Provide the [X, Y] coordinate of the cell's center where the given text is located.  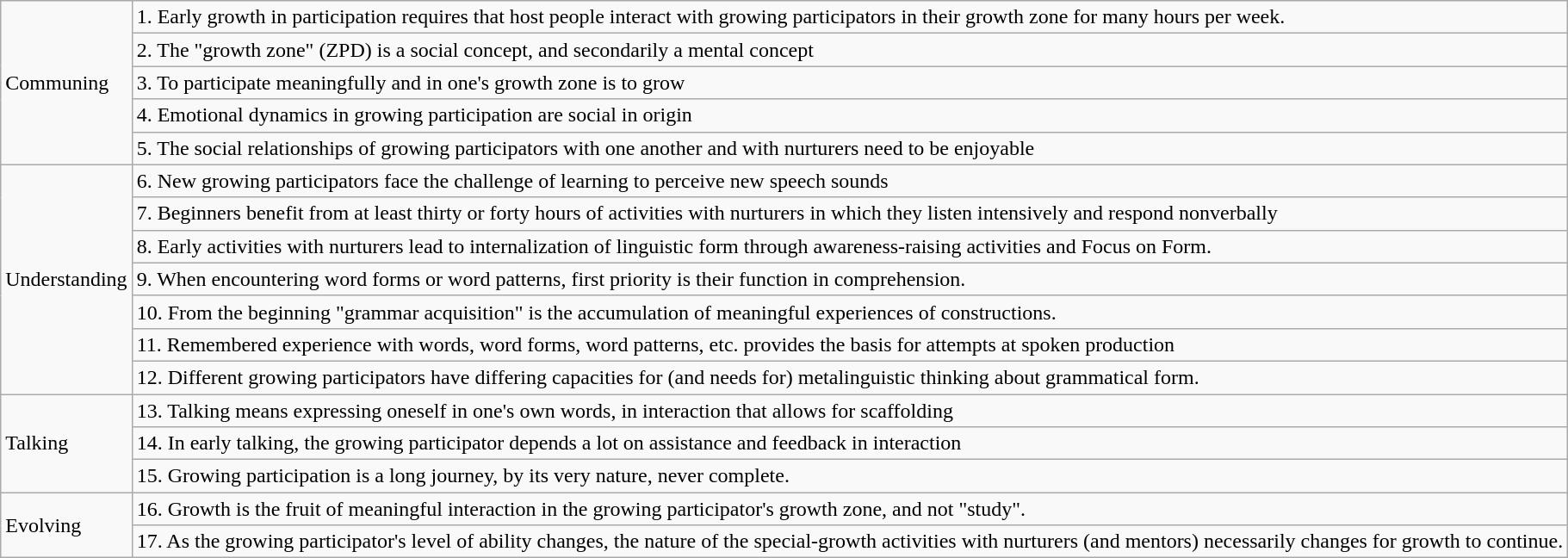
9. When encountering word forms or word patterns, first priority is their function in comprehension. [850, 279]
Evolving [66, 525]
15. Growing participation is a long journey, by its very nature, never complete. [850, 476]
7. Beginners benefit from at least thirty or forty hours of activities with nurturers in which they listen intensively and respond nonverbally [850, 214]
8. Early activities with nurturers lead to internalization of linguistic form through awareness-raising activities and Focus on Form. [850, 246]
1. Early growth in participation requires that host people interact with growing participators in their growth zone for many hours per week. [850, 17]
16. Growth is the fruit of meaningful interaction in the growing participator's growth zone, and not "study". [850, 509]
13. Talking means expressing oneself in one's own words, in interaction that allows for scaffolding [850, 411]
10. From the beginning "grammar acquisition" is the accumulation of meaningful experiences of constructions. [850, 312]
5. The social relationships of growing participators with one another and with nurturers need to be enjoyable [850, 148]
Talking [66, 443]
3. To participate meaningfully and in one's growth zone is to grow [850, 83]
2. The "growth zone" (ZPD) is a social concept, and secondarily a mental concept [850, 50]
14. In early talking, the growing participator depends a lot on assistance and feedback in interaction [850, 443]
6. New growing participators face the challenge of learning to perceive new speech sounds [850, 181]
4. Emotional dynamics in growing participation are social in origin [850, 115]
Communing [66, 83]
11. Remembered experience with words, word forms, word patterns, etc. provides the basis for attempts at spoken production [850, 344]
Understanding [66, 279]
12. Different growing participators have differing capacities for (and needs for) metalinguistic thinking about grammatical form. [850, 377]
